Pinpoint the cell where the given text exists, returning its [X, Y] midpoint coordinate. 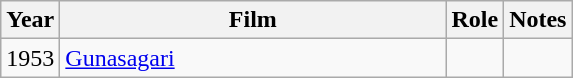
Notes [538, 20]
1953 [30, 58]
Role [475, 20]
Film [253, 20]
Year [30, 20]
Gunasagari [253, 58]
